Provide the [X, Y] coordinate of the cell's center where the given text is located.  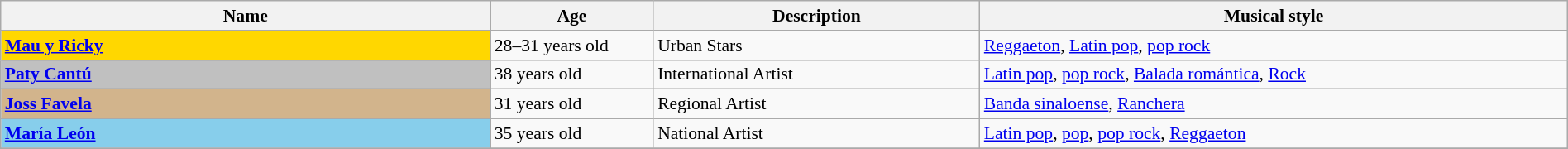
Musical style [1274, 16]
Mau y Ricky [246, 46]
38 years old [572, 74]
Age [572, 16]
Regional Artist [817, 104]
28–31 years old [572, 46]
Banda sinaloense, Ranchera [1274, 104]
María León [246, 134]
Latin pop, pop rock, Balada romántica, Rock [1274, 74]
Joss Favela [246, 104]
Latin pop, pop, pop rock, Reggaeton [1274, 134]
National Artist [817, 134]
Urban Stars [817, 46]
Paty Cantú [246, 74]
Name [246, 16]
Reggaeton, Latin pop, pop rock [1274, 46]
Description [817, 16]
31 years old [572, 104]
35 years old [572, 134]
International Artist [817, 74]
